Identify which cell holds the provided text, then report its (x, y) central coordinate. 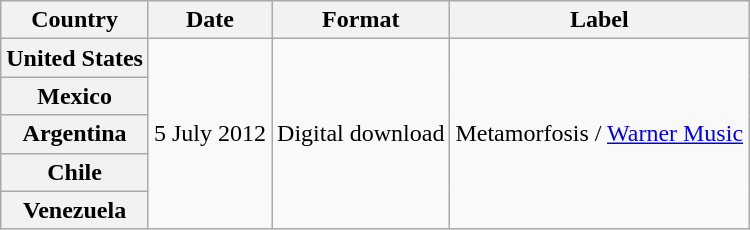
Label (600, 20)
Chile (75, 172)
Venezuela (75, 210)
Date (210, 20)
5 July 2012 (210, 134)
Digital download (361, 134)
Country (75, 20)
Argentina (75, 134)
United States (75, 58)
Metamorfosis / Warner Music (600, 134)
Mexico (75, 96)
Format (361, 20)
